Search for the cell housing the specified text and yield its [X, Y] center coordinate. 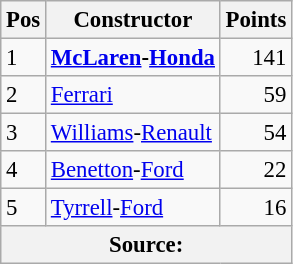
5 [24, 208]
McLaren-Honda [134, 58]
22 [256, 170]
Benetton-Ford [134, 170]
Tyrrell-Ford [134, 208]
Ferrari [134, 95]
Source: [146, 245]
Williams-Renault [134, 133]
54 [256, 133]
59 [256, 95]
16 [256, 208]
4 [24, 170]
3 [24, 133]
Points [256, 20]
Constructor [134, 20]
1 [24, 58]
2 [24, 95]
141 [256, 58]
Pos [24, 20]
